Detect which cell encompasses the target text, then output its (X, Y) center coordinate. 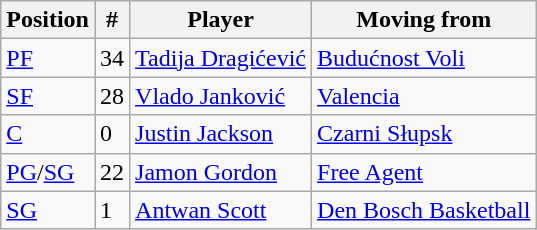
Justin Jackson (221, 134)
Free Agent (424, 172)
SG (48, 210)
# (112, 20)
Antwan Scott (221, 210)
22 (112, 172)
28 (112, 96)
PF (48, 58)
Position (48, 20)
Player (221, 20)
C (48, 134)
SF (48, 96)
Jamon Gordon (221, 172)
PG/SG (48, 172)
Czarni Słupsk (424, 134)
Moving from (424, 20)
Den Bosch Basketball (424, 210)
Valencia (424, 96)
Vlado Janković (221, 96)
34 (112, 58)
Budućnost Voli (424, 58)
1 (112, 210)
0 (112, 134)
Tadija Dragićević (221, 58)
